From the cell containing the given text, extract its center point as (x, y) coordinate. 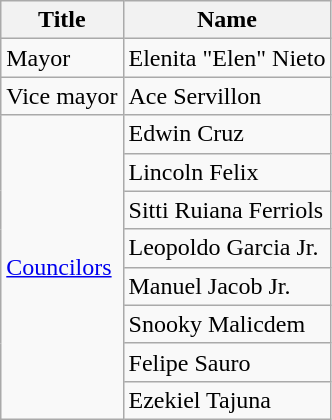
Lincoln Felix (227, 172)
Manuel Jacob Jr. (227, 286)
Elenita "Elen" Nieto (227, 58)
Name (227, 20)
Leopoldo Garcia Jr. (227, 248)
Snooky Malicdem (227, 324)
Ace Servillon (227, 96)
Vice mayor (62, 96)
Edwin Cruz (227, 134)
Ezekiel Tajuna (227, 400)
Councilors (62, 267)
Mayor (62, 58)
Felipe Sauro (227, 362)
Sitti Ruiana Ferriols (227, 210)
Title (62, 20)
